Provide the [x, y] coordinate of the cell's center where the given text is located.  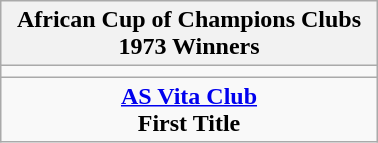
AS Vita ClubFirst Title [189, 110]
African Cup of Champions Clubs1973 Winners [189, 34]
